Pinpoint the cell where the given text exists, returning its [x, y] midpoint coordinate. 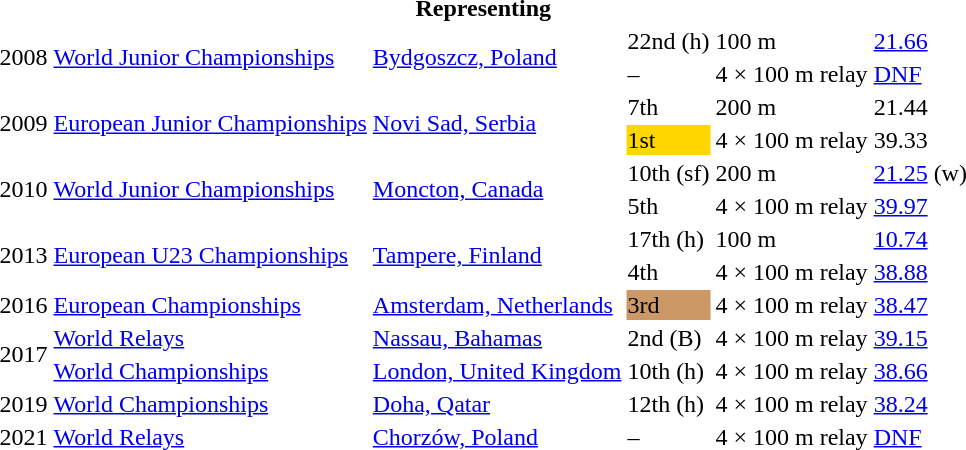
1st [668, 140]
– [668, 74]
17th (h) [668, 239]
Nassau, Bahamas [497, 338]
3rd [668, 305]
European Championships [210, 305]
10th (h) [668, 371]
Bydgoszcz, Poland [497, 58]
Moncton, Canada [497, 190]
Amsterdam, Netherlands [497, 305]
Tampere, Finland [497, 256]
European U23 Championships [210, 256]
World Relays [210, 338]
12th (h) [668, 404]
Doha, Qatar [497, 404]
5th [668, 206]
7th [668, 107]
22nd (h) [668, 41]
4th [668, 272]
European Junior Championships [210, 124]
Novi Sad, Serbia [497, 124]
10th (sf) [668, 173]
London, United Kingdom [497, 371]
2nd (B) [668, 338]
